Determine the (X, Y) coordinate at the center of the cell enclosing the given text.  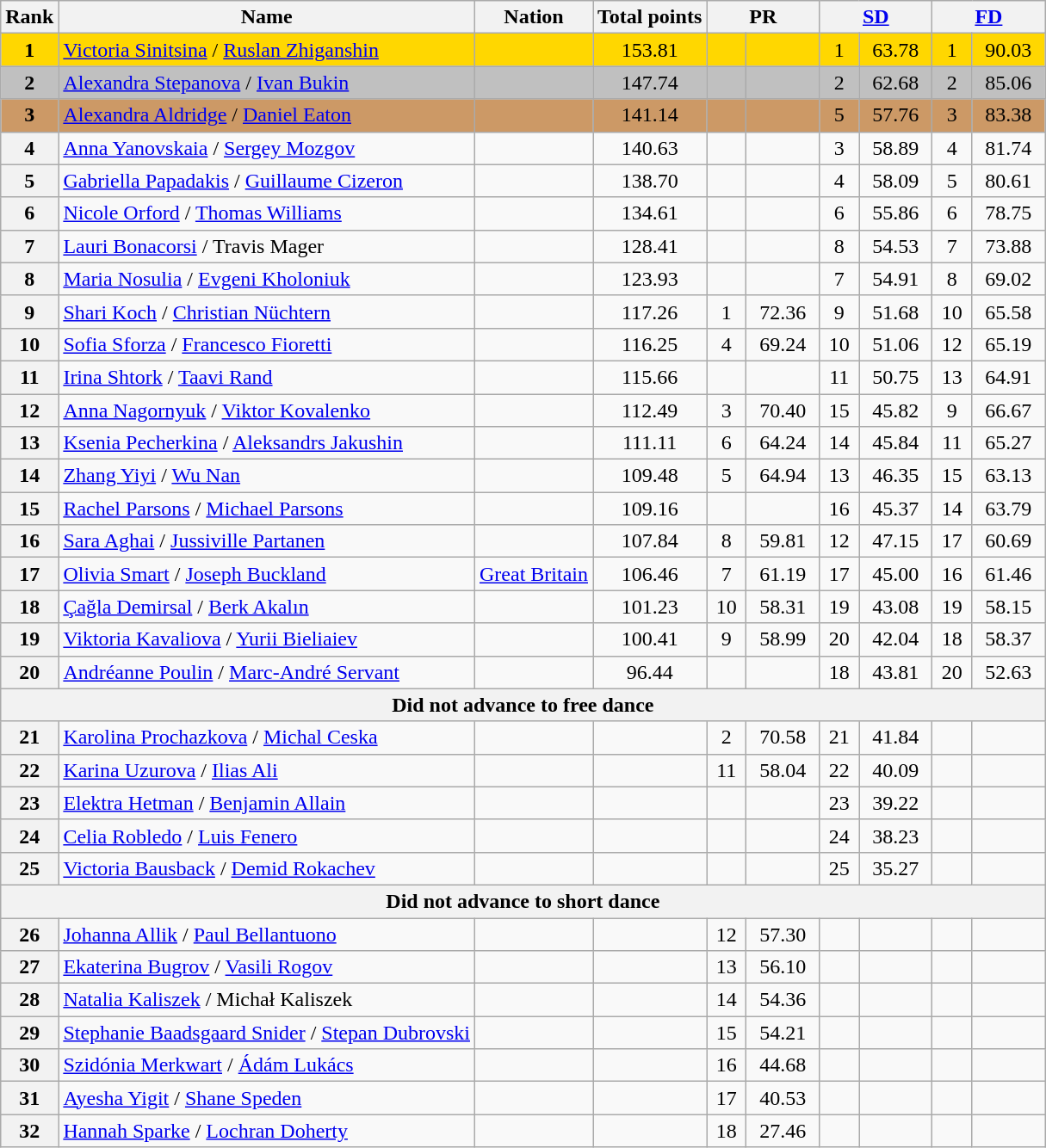
58.99 (783, 639)
55.86 (895, 213)
66.67 (1009, 410)
134.61 (650, 213)
90.03 (1009, 50)
Andréanne Poulin / Marc-André Servant (267, 672)
Rank (29, 17)
Alexandra Stepanova / Ivan Bukin (267, 83)
39.22 (895, 803)
50.75 (895, 377)
Zhang Yiyi / Wu Nan (267, 476)
38.23 (895, 836)
51.06 (895, 344)
32 (29, 1131)
26 (29, 934)
Ekaterina Bugrov / Vasili Rogov (267, 967)
64.24 (783, 443)
61.46 (1009, 574)
153.81 (650, 50)
140.63 (650, 148)
85.06 (1009, 83)
109.16 (650, 509)
Alexandra Aldridge / Daniel Eaton (267, 115)
58.37 (1009, 639)
Did not advance to free dance (523, 705)
96.44 (650, 672)
100.41 (650, 639)
63.13 (1009, 476)
69.24 (783, 344)
46.35 (895, 476)
101.23 (650, 607)
54.36 (783, 1000)
45.00 (895, 574)
Olivia Smart / Joseph Buckland (267, 574)
70.40 (783, 410)
65.58 (1009, 312)
51.68 (895, 312)
Lauri Bonacorsi / Travis Mager (267, 246)
64.94 (783, 476)
138.70 (650, 181)
Stephanie Baadsgaard Snider / Stepan Dubrovski (267, 1033)
78.75 (1009, 213)
72.36 (783, 312)
117.26 (650, 312)
116.25 (650, 344)
54.21 (783, 1033)
FD (988, 17)
Sofia Sforza / Francesco Fioretti (267, 344)
40.09 (895, 770)
Rachel Parsons / Michael Parsons (267, 509)
30 (29, 1065)
147.74 (650, 83)
63.79 (1009, 509)
45.82 (895, 410)
Hannah Sparke / Lochran Doherty (267, 1131)
58.15 (1009, 607)
28 (29, 1000)
27 (29, 967)
58.89 (895, 148)
57.30 (783, 934)
73.88 (1009, 246)
80.61 (1009, 181)
Natalia Kaliszek / Michał Kaliszek (267, 1000)
Ksenia Pecherkina / Aleksandrs Jakushin (267, 443)
SD (876, 17)
Victoria Sinitsina / Ruslan Zhiganshin (267, 50)
Total points (650, 17)
Anna Yanovskaia / Sergey Mozgov (267, 148)
27.46 (783, 1131)
57.76 (895, 115)
31 (29, 1098)
109.48 (650, 476)
Karina Uzurova / Ilias Ali (267, 770)
112.49 (650, 410)
56.10 (783, 967)
Johanna Allik / Paul Bellantuono (267, 934)
Szidónia Merkwart / Ádám Lukács (267, 1065)
107.84 (650, 541)
Viktoria Kavaliova / Yurii Bieliaiev (267, 639)
54.91 (895, 279)
106.46 (650, 574)
123.93 (650, 279)
Celia Robledo / Luis Fenero (267, 836)
Elektra Hetman / Benjamin Allain (267, 803)
128.41 (650, 246)
111.11 (650, 443)
64.91 (1009, 377)
52.63 (1009, 672)
54.53 (895, 246)
59.81 (783, 541)
65.19 (1009, 344)
PR (763, 17)
47.15 (895, 541)
Karolina Prochazkova / Michal Ceska (267, 738)
Name (267, 17)
41.84 (895, 738)
Gabriella Papadakis / Guillaume Cizeron (267, 181)
40.53 (783, 1098)
35.27 (895, 868)
141.14 (650, 115)
63.78 (895, 50)
Did not advance to short dance (523, 901)
Ayesha Yigit / Shane Speden (267, 1098)
81.74 (1009, 148)
58.04 (783, 770)
Sara Aghai / Jussiville Partanen (267, 541)
45.84 (895, 443)
Anna Nagornyuk / Viktor Kovalenko (267, 410)
Nation (534, 17)
Maria Nosulia / Evgeni Kholoniuk (267, 279)
70.58 (783, 738)
65.27 (1009, 443)
69.02 (1009, 279)
60.69 (1009, 541)
29 (29, 1033)
58.31 (783, 607)
83.38 (1009, 115)
42.04 (895, 639)
Nicole Orford / Thomas Williams (267, 213)
45.37 (895, 509)
Great Britain (534, 574)
43.81 (895, 672)
Victoria Bausback / Demid Rokachev (267, 868)
61.19 (783, 574)
Shari Koch / Christian Nüchtern (267, 312)
58.09 (895, 181)
43.08 (895, 607)
62.68 (895, 83)
Çağla Demirsal / Berk Akalın (267, 607)
44.68 (783, 1065)
Irina Shtork / Taavi Rand (267, 377)
115.66 (650, 377)
